Provide the (x, y) coordinate of the cell's center where the given text is located.  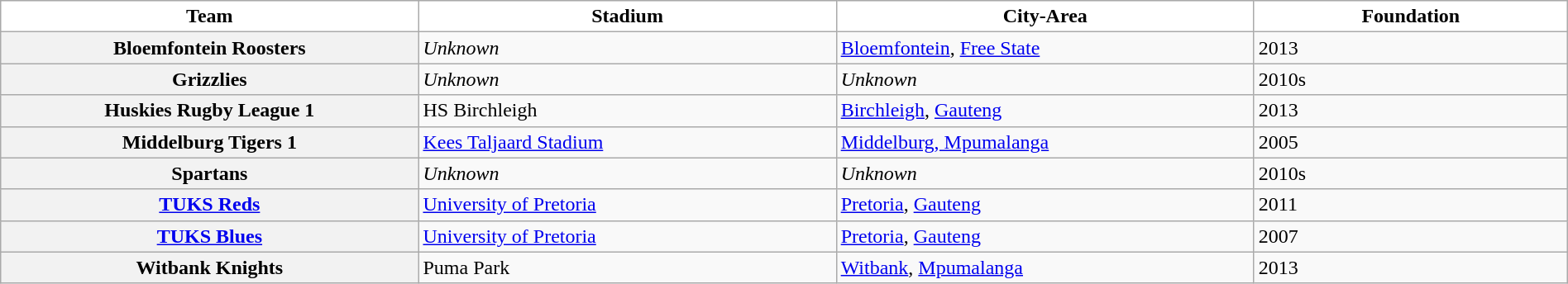
Middelburg Tigers 1 (210, 142)
Huskies Rugby League 1 (210, 111)
HS Birchleigh (627, 111)
Birchleigh, Gauteng (1045, 111)
Kees Taljaard Stadium (627, 142)
2005 (1411, 142)
TUKS Blues (210, 236)
Team (210, 17)
Bloemfontein Roosters (210, 48)
Witbank Knights (210, 267)
Puma Park (627, 267)
Middelburg, Mpumalanga (1045, 142)
Stadium (627, 17)
Grizzlies (210, 79)
TUKS Reds (210, 205)
Foundation (1411, 17)
2007 (1411, 236)
Witbank, Mpumalanga (1045, 267)
Spartans (210, 173)
City-Area (1045, 17)
Bloemfontein, Free State (1045, 48)
2011 (1411, 205)
